Determine the [X, Y] coordinate at the center of the cell enclosing the given text.  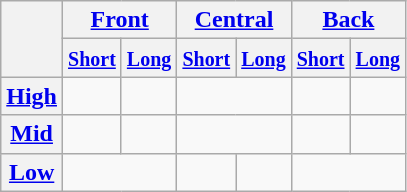
Front [120, 20]
High [32, 96]
Low [32, 172]
Central [234, 20]
Back [348, 20]
Mid [32, 134]
